Identify which cell holds the provided text, then report its (x, y) central coordinate. 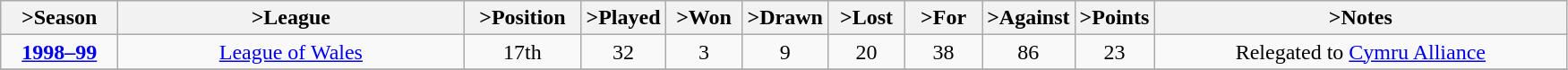
>Played (623, 18)
>Drawn (784, 18)
>Against (1028, 18)
>Won (704, 18)
20 (866, 52)
>Season (59, 18)
9 (784, 52)
32 (623, 52)
>Notes (1361, 18)
>For (944, 18)
23 (1114, 52)
1998–99 (59, 52)
>Position (523, 18)
>Lost (866, 18)
86 (1028, 52)
>League (291, 18)
3 (704, 52)
League of Wales (291, 52)
>Points (1114, 18)
38 (944, 52)
Relegated to Cymru Alliance (1361, 52)
17th (523, 52)
